Return [X, Y] of the center of cell containing provided text 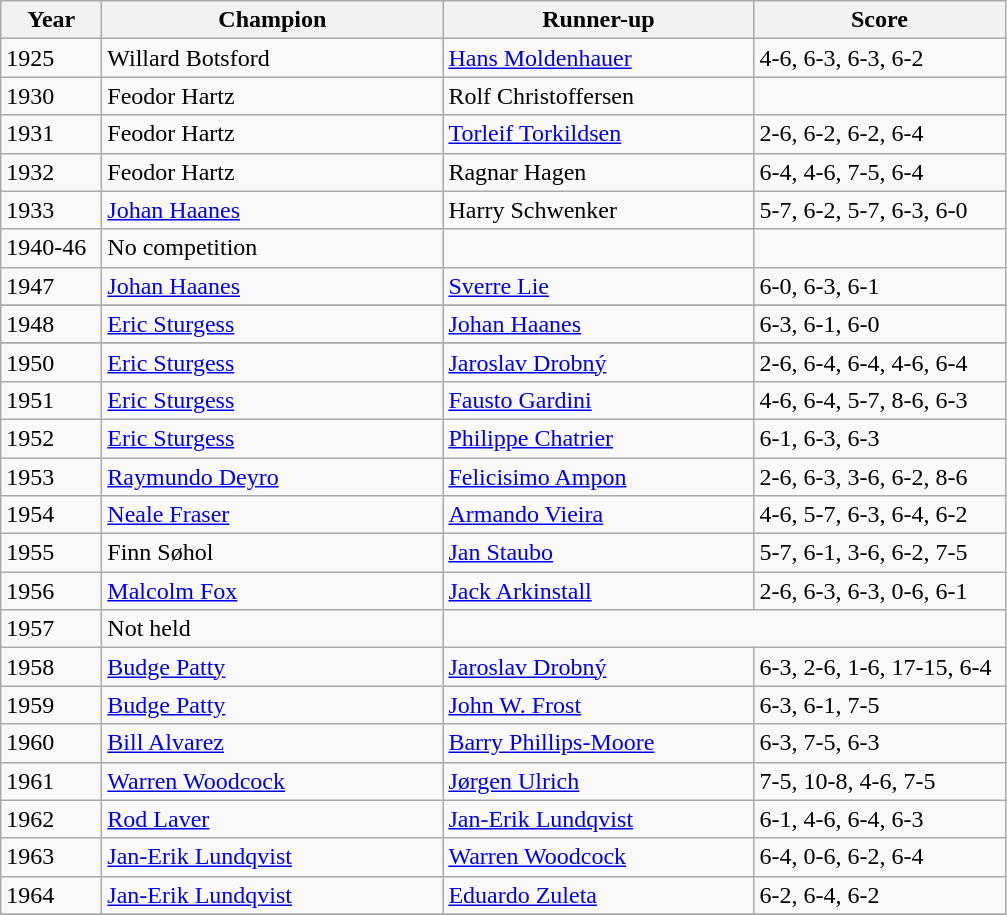
1953 [52, 477]
Eduardo Zuleta [598, 895]
Philippe Chatrier [598, 438]
1960 [52, 743]
1930 [52, 96]
Neale Fraser [272, 515]
Rod Laver [272, 819]
Year [52, 20]
1932 [52, 172]
6-0, 6-3, 6-1 [880, 286]
1947 [52, 286]
1957 [52, 629]
2-6, 6-3, 6-3, 0-6, 6-1 [880, 591]
6-3, 2-6, 1-6, 17-15, 6-4 [880, 667]
4-6, 5-7, 6-3, 6-4, 6-2 [880, 515]
Jan Staubo [598, 553]
John W. Frost [598, 705]
Torleif Torkildsen [598, 134]
1961 [52, 781]
6-4, 4-6, 7-5, 6-4 [880, 172]
1958 [52, 667]
5-7, 6-2, 5-7, 6-3, 6-0 [880, 210]
Harry Schwenker [598, 210]
Felicisimo Ampon [598, 477]
Jack Arkinstall [598, 591]
Sverre Lie [598, 286]
2-6, 6-4, 6-4, 4-6, 6-4 [880, 362]
Bill Alvarez [272, 743]
1933 [52, 210]
1954 [52, 515]
1962 [52, 819]
Not held [272, 629]
4-6, 6-4, 5-7, 8-6, 6-3 [880, 400]
7-5, 10-8, 4-6, 7-5 [880, 781]
Ragnar Hagen [598, 172]
Barry Phillips-Moore [598, 743]
Hans Moldenhauer [598, 58]
Score [880, 20]
1940-46 [52, 248]
1959 [52, 705]
5-7, 6-1, 3-6, 6-2, 7-5 [880, 553]
No competition [272, 248]
1925 [52, 58]
1955 [52, 553]
2-6, 6-3, 3-6, 6-2, 8-6 [880, 477]
6-3, 6-1, 7-5 [880, 705]
Rolf Christoffersen [598, 96]
Runner-up [598, 20]
1951 [52, 400]
Armando Vieira [598, 515]
6-3, 7-5, 6-3 [880, 743]
1948 [52, 324]
1952 [52, 438]
Malcolm Fox [272, 591]
6-1, 6-3, 6-3 [880, 438]
6-4, 0-6, 6-2, 6-4 [880, 857]
Finn Søhol [272, 553]
1931 [52, 134]
2-6, 6-2, 6-2, 6-4 [880, 134]
4-6, 6-3, 6-3, 6-2 [880, 58]
Champion [272, 20]
1964 [52, 895]
6-3, 6-1, 6-0 [880, 324]
1956 [52, 591]
Raymundo Deyro [272, 477]
6-2, 6-4, 6-2 [880, 895]
Jørgen Ulrich [598, 781]
1950 [52, 362]
Willard Botsford [272, 58]
Fausto Gardini [598, 400]
6-1, 4-6, 6-4, 6-3 [880, 819]
1963 [52, 857]
